Provide the [X, Y] coordinate of the cell's center where the given text is located.  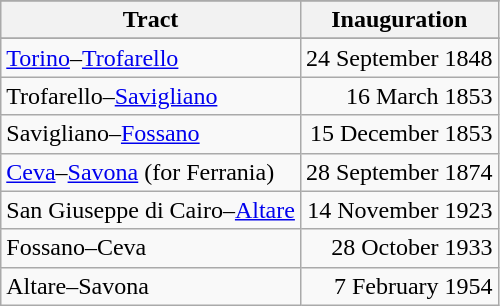
Fossano–Ceva [151, 248]
San Giuseppe di Cairo–Altare [151, 210]
Altare–Savona [151, 286]
Trofarello–Savigliano [151, 96]
Torino–Trofarello [151, 58]
15 December 1853 [399, 134]
Savigliano–Fossano [151, 134]
Ceva–Savona (for Ferrania) [151, 172]
28 September 1874 [399, 172]
14 November 1923 [399, 210]
7 February 1954 [399, 286]
Tract [151, 20]
24 September 1848 [399, 58]
16 March 1853 [399, 96]
28 October 1933 [399, 248]
Inauguration [399, 20]
